For the text-containing cell, return its midpoint in (x, y) coordinate format. 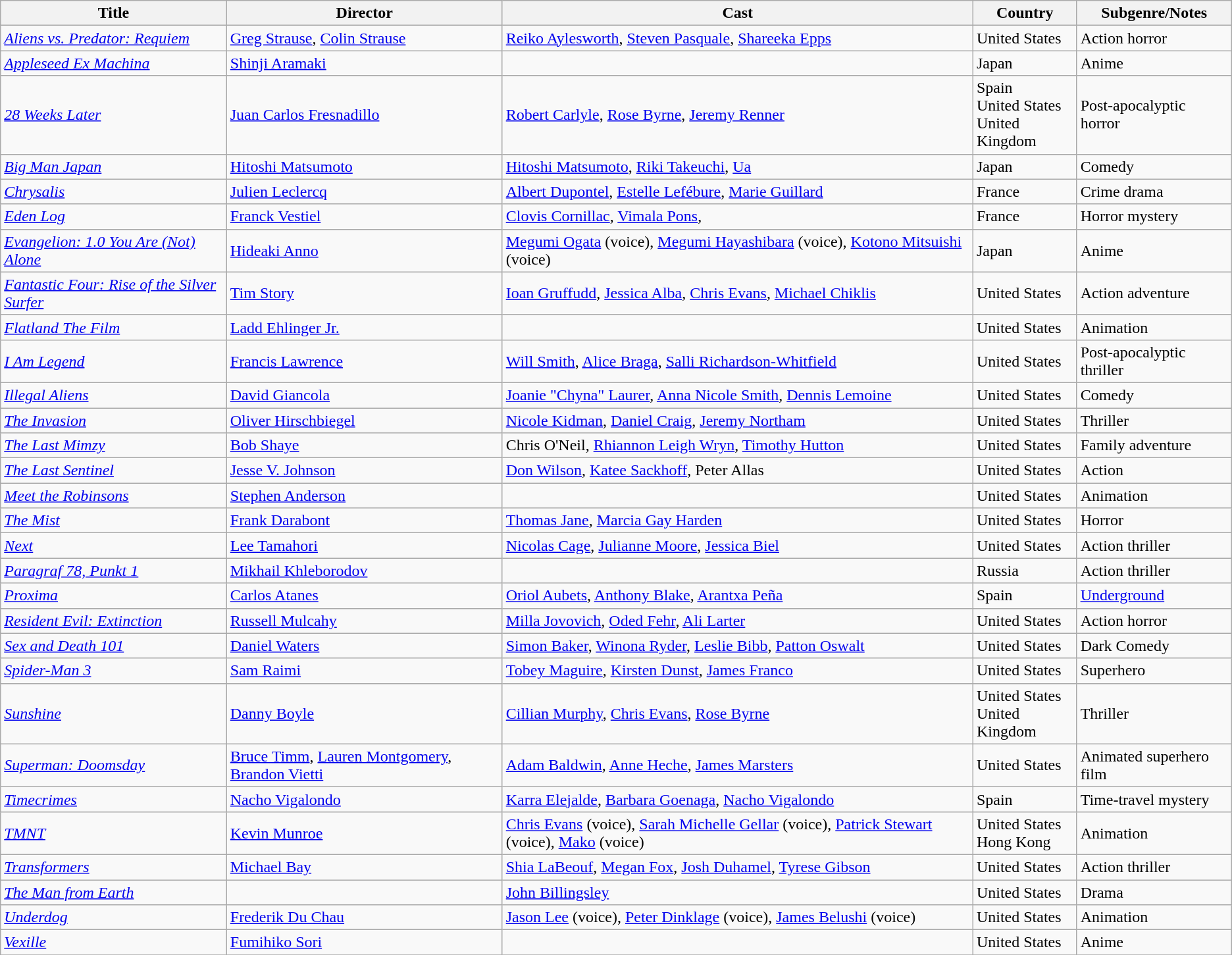
Lee Tamahori (365, 546)
Proxima (114, 596)
Illegal Aliens (114, 395)
Post-apocalyptic thriller (1154, 361)
Transformers (114, 867)
Next (114, 546)
Sunshine (114, 713)
David Giancola (365, 395)
John Billingsley (737, 892)
Joanie "Chyna" Laurer, Anna Nicole Smith, Dennis Lemoine (737, 395)
Simon Baker, Winona Ryder, Leslie Bibb, Patton Oswalt (737, 646)
Vexille (114, 942)
Superman: Doomsday (114, 765)
Milla Jovovich, Oded Fehr, Ali Larter (737, 621)
28 Weeks Later (114, 115)
Oliver Hirschbiegel (365, 421)
Action (1154, 471)
The Mist (114, 521)
Bruce Timm, Lauren Montgomery, Brandon Vietti (365, 765)
Daniel Waters (365, 646)
Animated superhero film (1154, 765)
Mikhail Khleborodov (365, 571)
Karra Elejalde, Barbara Goenaga, Nacho Vigalondo (737, 799)
Tobey Maguire, Kirsten Dunst, James Franco (737, 671)
Ioan Gruffudd, Jessica Alba, Chris Evans, Michael Chiklis (737, 294)
Kevin Munroe (365, 833)
Crime drama (1154, 192)
United StatesHong Kong (1025, 833)
Shia LaBeouf, Megan Fox, Josh Duhamel, Tyrese Gibson (737, 867)
I Am Legend (114, 361)
Albert Dupontel, Estelle Lefébure, Marie Guillard (737, 192)
TMNT (114, 833)
Chris Evans (voice), Sarah Michelle Gellar (voice), Patrick Stewart (voice), Mako (voice) (737, 833)
Russia (1025, 571)
Carlos Atanes (365, 596)
Clovis Cornillac, Vimala Pons, (737, 217)
Post-apocalyptic horror (1154, 115)
Tim Story (365, 294)
Bob Shaye (365, 446)
Evangelion: 1.0 You Are (Not) Alone (114, 250)
Michael Bay (365, 867)
Shinji Aramaki (365, 63)
Aliens vs. Predator: Requiem (114, 38)
Superhero (1154, 671)
Danny Boyle (365, 713)
Underdog (114, 917)
Time-travel mystery (1154, 799)
Spider-Man 3 (114, 671)
Timecrimes (114, 799)
The Last Mimzy (114, 446)
Oriol Aubets, Anthony Blake, Arantxa Peña (737, 596)
Jason Lee (voice), Peter Dinklage (voice), James Belushi (voice) (737, 917)
Paragraf 78, Punkt 1 (114, 571)
Nacho Vigalondo (365, 799)
Drama (1154, 892)
Frank Darabont (365, 521)
Hitoshi Matsumoto (365, 167)
Family adventure (1154, 446)
The Man from Earth (114, 892)
Chris O'Neil, Rhiannon Leigh Wryn, Timothy Hutton (737, 446)
Flatland The Film (114, 327)
Adam Baldwin, Anne Heche, James Marsters (737, 765)
The Last Sentinel (114, 471)
Nicole Kidman, Daniel Craig, Jeremy Northam (737, 421)
Stephen Anderson (365, 496)
Julien Leclercq (365, 192)
Thomas Jane, Marcia Gay Harden (737, 521)
Director (365, 13)
Cast (737, 13)
Jesse V. Johnson (365, 471)
Big Man Japan (114, 167)
Franck Vestiel (365, 217)
Appleseed Ex Machina (114, 63)
Title (114, 13)
Underground (1154, 596)
Sam Raimi (365, 671)
Francis Lawrence (365, 361)
Megumi Ogata (voice), Megumi Hayashibara (voice), Kotono Mitsuishi (voice) (737, 250)
Sex and Death 101 (114, 646)
Nicolas Cage, Julianne Moore, Jessica Biel (737, 546)
Frederik Du Chau (365, 917)
Resident Evil: Extinction (114, 621)
Dark Comedy (1154, 646)
Meet the Robinsons (114, 496)
United StatesUnited Kingdom (1025, 713)
Will Smith, Alice Braga, Salli Richardson-Whitfield (737, 361)
Eden Log (114, 217)
SpainUnited StatesUnited Kingdom (1025, 115)
Don Wilson, Katee Sackhoff, Peter Allas (737, 471)
Juan Carlos Fresnadillo (365, 115)
Cillian Murphy, Chris Evans, Rose Byrne (737, 713)
Robert Carlyle, Rose Byrne, Jeremy Renner (737, 115)
Horror mystery (1154, 217)
Chrysalis (114, 192)
Hideaki Anno (365, 250)
Greg Strause, Colin Strause (365, 38)
Fantastic Four: Rise of the Silver Surfer (114, 294)
Subgenre/Notes (1154, 13)
Ladd Ehlinger Jr. (365, 327)
Reiko Aylesworth, Steven Pasquale, Shareeka Epps (737, 38)
The Invasion (114, 421)
Russell Mulcahy (365, 621)
Action adventure (1154, 294)
Hitoshi Matsumoto, Riki Takeuchi, Ua (737, 167)
Horror (1154, 521)
Country (1025, 13)
Fumihiko Sori (365, 942)
